Determine the (x, y) coordinate at the center of the cell enclosing the given text.  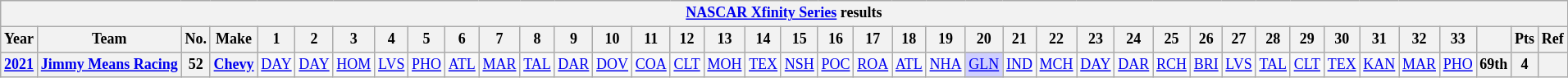
30 (1342, 39)
69th (1494, 64)
Team (109, 39)
14 (763, 39)
Make (234, 39)
NHA (946, 64)
8 (537, 39)
ROA (873, 64)
NSH (799, 64)
GLN (984, 64)
No. (195, 39)
25 (1172, 39)
1 (276, 39)
31 (1379, 39)
DOV (613, 64)
Chevy (234, 64)
POC (836, 64)
24 (1133, 39)
RCH (1172, 64)
IND (1020, 64)
2 (314, 39)
6 (462, 39)
HOM (354, 64)
BRI (1206, 64)
12 (687, 39)
29 (1307, 39)
16 (836, 39)
22 (1056, 39)
13 (725, 39)
19 (946, 39)
Year (20, 39)
MCH (1056, 64)
2021 (20, 64)
17 (873, 39)
Pts (1525, 39)
9 (574, 39)
32 (1420, 39)
26 (1206, 39)
KAN (1379, 64)
28 (1273, 39)
3 (354, 39)
7 (499, 39)
20 (984, 39)
21 (1020, 39)
10 (613, 39)
Jimmy Means Racing (109, 64)
23 (1096, 39)
NASCAR Xfinity Series results (784, 13)
Ref (1552, 39)
MOH (725, 64)
5 (426, 39)
52 (195, 64)
18 (909, 39)
11 (651, 39)
27 (1238, 39)
15 (799, 39)
33 (1458, 39)
COA (651, 64)
